Provide the [x, y] coordinate of the cell's center where the given text is located.  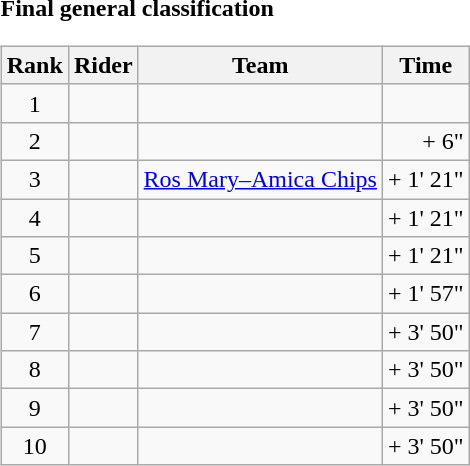
7 [34, 332]
Team [260, 65]
Time [426, 65]
Rank [34, 65]
Ros Mary–Amica Chips [260, 179]
8 [34, 370]
+ 1' 57" [426, 294]
10 [34, 446]
5 [34, 256]
Rider [103, 65]
4 [34, 217]
1 [34, 103]
6 [34, 294]
3 [34, 179]
2 [34, 141]
9 [34, 408]
+ 6" [426, 141]
